Return (X, Y) of the center of cell containing provided text 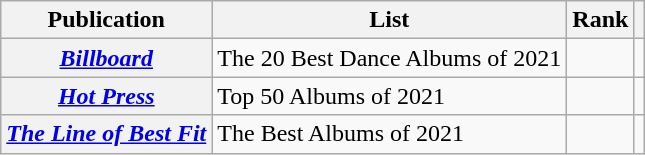
The 20 Best Dance Albums of 2021 (390, 58)
Hot Press (106, 96)
List (390, 20)
Billboard (106, 58)
The Best Albums of 2021 (390, 134)
Publication (106, 20)
Top 50 Albums of 2021 (390, 96)
Rank (600, 20)
The Line of Best Fit (106, 134)
